Search for the cell housing the specified text and yield its [X, Y] center coordinate. 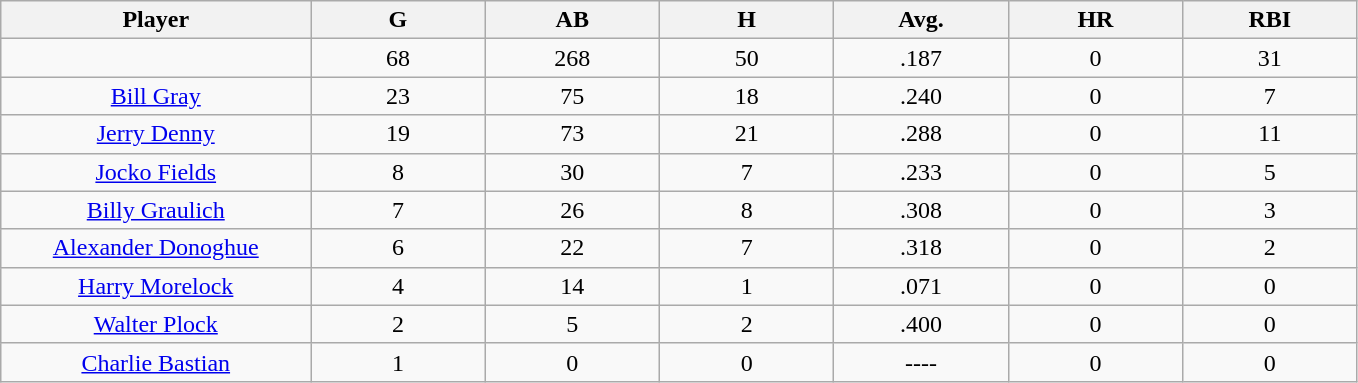
6 [398, 248]
.400 [921, 324]
19 [398, 134]
Harry Morelock [156, 286]
21 [746, 134]
.308 [921, 210]
Bill Gray [156, 96]
31 [1270, 58]
14 [572, 286]
RBI [1270, 20]
.288 [921, 134]
30 [572, 172]
.240 [921, 96]
26 [572, 210]
AB [572, 20]
22 [572, 248]
11 [1270, 134]
.233 [921, 172]
Alexander Donoghue [156, 248]
.071 [921, 286]
G [398, 20]
268 [572, 58]
Jocko Fields [156, 172]
Charlie Bastian [156, 362]
Avg. [921, 20]
Player [156, 20]
50 [746, 58]
H [746, 20]
3 [1270, 210]
Jerry Denny [156, 134]
HR [1095, 20]
---- [921, 362]
73 [572, 134]
4 [398, 286]
23 [398, 96]
18 [746, 96]
.187 [921, 58]
Walter Plock [156, 324]
75 [572, 96]
68 [398, 58]
.318 [921, 248]
Billy Graulich [156, 210]
